Identify which cell holds the provided text, then report its [x, y] central coordinate. 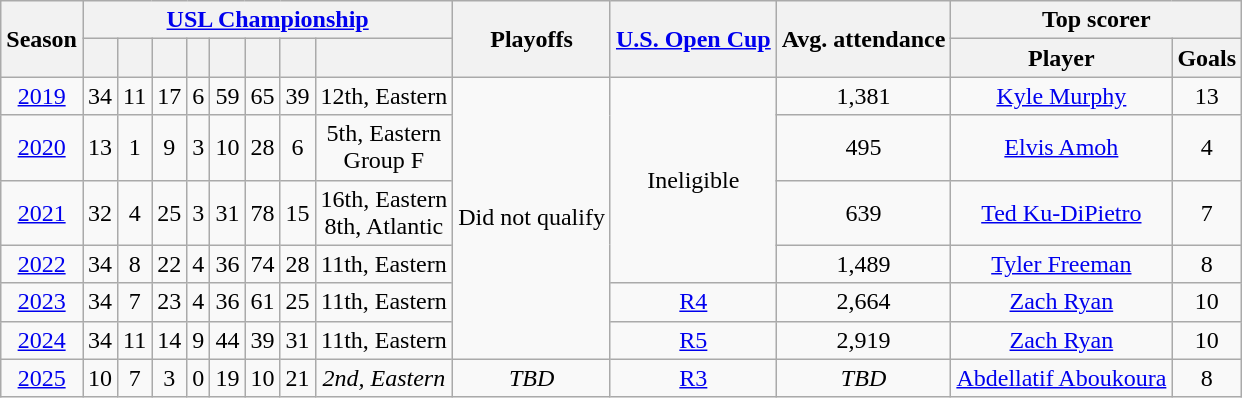
12th, Eastern [384, 96]
Abdellatif Aboukoura [1062, 378]
Goals [1207, 58]
Season [42, 39]
14 [170, 340]
Kyle Murphy [1062, 96]
32 [100, 212]
2,919 [864, 340]
Avg. attendance [864, 39]
2024 [42, 340]
Ineligible [693, 180]
65 [262, 96]
2022 [42, 264]
2020 [42, 148]
23 [170, 302]
1 [135, 148]
2nd, Eastern [384, 378]
22 [170, 264]
1,489 [864, 264]
17 [170, 96]
Elvis Amoh [1062, 148]
78 [262, 212]
Playoffs [532, 39]
0 [198, 378]
USL Championship [267, 20]
Ted Ku-DiPietro [1062, 212]
R5 [693, 340]
2,664 [864, 302]
2021 [42, 212]
Did not qualify [532, 218]
61 [262, 302]
16th, Eastern8th, Atlantic [384, 212]
639 [864, 212]
2023 [42, 302]
U.S. Open Cup [693, 39]
Tyler Freeman [1062, 264]
495 [864, 148]
1,381 [864, 96]
2025 [42, 378]
Player [1062, 58]
74 [262, 264]
21 [298, 378]
R4 [693, 302]
15 [298, 212]
R3 [693, 378]
Top scorer [1096, 20]
44 [228, 340]
59 [228, 96]
5th, EasternGroup F [384, 148]
19 [228, 378]
2019 [42, 96]
